Find where the given text appears and provide that cell's center as [x, y] coordinate. 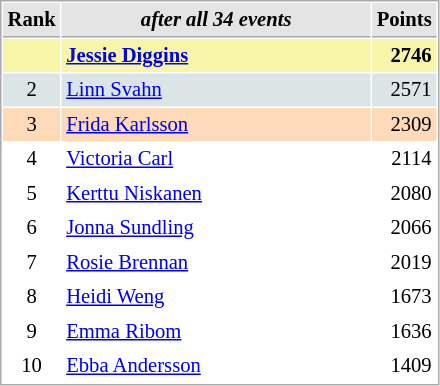
Heidi Weng [216, 296]
Rank [32, 20]
1636 [404, 332]
Jonna Sundling [216, 228]
Kerttu Niskanen [216, 194]
1673 [404, 296]
2746 [404, 56]
4 [32, 158]
9 [32, 332]
5 [32, 194]
Emma Ribom [216, 332]
2080 [404, 194]
Rosie Brennan [216, 262]
1409 [404, 366]
Frida Karlsson [216, 124]
2 [32, 90]
2114 [404, 158]
Ebba Andersson [216, 366]
10 [32, 366]
Victoria Carl [216, 158]
3 [32, 124]
7 [32, 262]
2066 [404, 228]
2309 [404, 124]
2571 [404, 90]
6 [32, 228]
after all 34 events [216, 20]
Linn Svahn [216, 90]
2019 [404, 262]
Points [404, 20]
Jessie Diggins [216, 56]
8 [32, 296]
